Capture the cell that displays the provided text and extract its (X, Y) central coordinate. 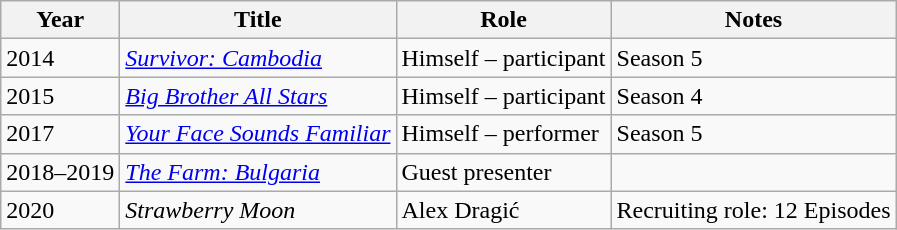
Year (60, 20)
2018–2019 (60, 172)
Notes (754, 20)
Guest presenter (504, 172)
Alex Dragić (504, 210)
The Farm: Bulgaria (258, 172)
Himself – performer (504, 134)
Recruiting role: 12 Episodes (754, 210)
Title (258, 20)
Your Face Sounds Familiar (258, 134)
2020 (60, 210)
Season 4 (754, 96)
2017 (60, 134)
Big Brother All Stars (258, 96)
Survivor: Cambodia (258, 58)
2014 (60, 58)
Role (504, 20)
Strawberry Moon (258, 210)
2015 (60, 96)
